For the text-containing cell, return its midpoint in [X, Y] coordinate format. 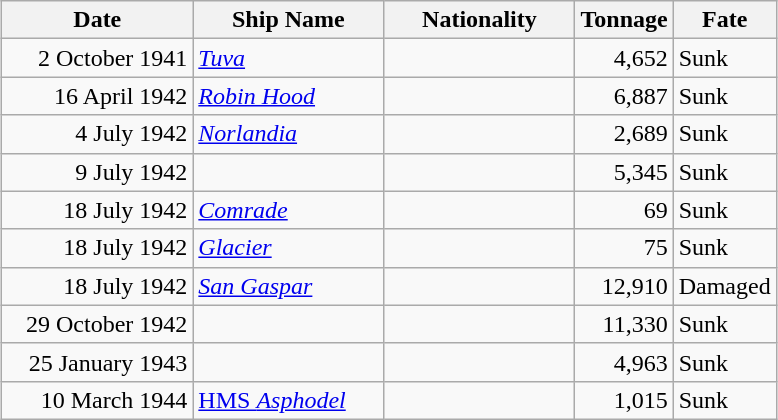
Glacier [288, 248]
9 July 1942 [98, 172]
Damaged [724, 286]
Ship Name [288, 20]
4,963 [624, 362]
Tonnage [624, 20]
Tuva [288, 58]
4 July 1942 [98, 134]
29 October 1942 [98, 324]
4,652 [624, 58]
12,910 [624, 286]
Date [98, 20]
2 October 1941 [98, 58]
25 January 1943 [98, 362]
Norlandia [288, 134]
Comrade [288, 210]
75 [624, 248]
Robin Hood [288, 96]
Fate [724, 20]
Nationality [480, 20]
5,345 [624, 172]
69 [624, 210]
HMS Asphodel [288, 400]
10 March 1944 [98, 400]
6,887 [624, 96]
11,330 [624, 324]
16 April 1942 [98, 96]
1,015 [624, 400]
San Gaspar [288, 286]
2,689 [624, 134]
